Pinpoint the cell where the given text exists, returning its (x, y) midpoint coordinate. 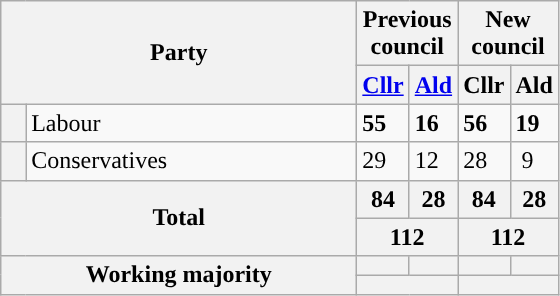
Working majority (179, 275)
Party (179, 52)
Total (179, 218)
29 (383, 161)
56 (484, 123)
16 (433, 123)
12 (433, 161)
New council (508, 34)
Labour (192, 123)
Conservatives (192, 161)
19 (534, 123)
9 (534, 161)
Previous council (408, 34)
55 (383, 123)
